Extract the [x, y] coordinate from the center of the cell holding the provided text.  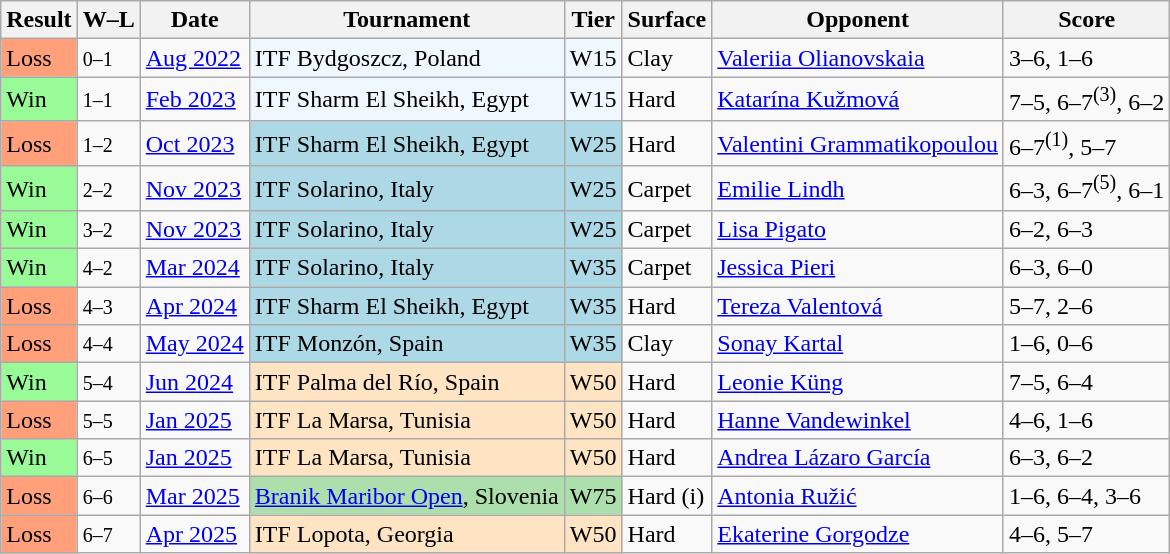
W75 [593, 496]
Result [39, 20]
6–2, 6–3 [1086, 230]
7–5, 6–4 [1086, 382]
1–1 [108, 100]
Jessica Pieri [858, 268]
Opponent [858, 20]
4–6, 1–6 [1086, 420]
6–7 [108, 534]
Hard (i) [667, 496]
Tournament [406, 20]
Katarína Kužmová [858, 100]
Leonie Küng [858, 382]
Tier [593, 20]
Surface [667, 20]
1–6, 6–4, 3–6 [1086, 496]
Andrea Lázaro García [858, 458]
Date [194, 20]
ITF Lopota, Georgia [406, 534]
Antonia Ružić [858, 496]
4–3 [108, 306]
Lisa Pigato [858, 230]
Branik Maribor Open, Slovenia [406, 496]
3–6, 1–6 [1086, 58]
Valentini Grammatikopoulou [858, 144]
Mar 2024 [194, 268]
2–2 [108, 188]
Valeriia Olianovskaia [858, 58]
May 2024 [194, 344]
4–2 [108, 268]
Score [1086, 20]
6–3, 6–2 [1086, 458]
3–2 [108, 230]
Hanne Vandewinkel [858, 420]
6–6 [108, 496]
5–4 [108, 382]
Tereza Valentová [858, 306]
5–5 [108, 420]
0–1 [108, 58]
Feb 2023 [194, 100]
Oct 2023 [194, 144]
1–6, 0–6 [1086, 344]
Sonay Kartal [858, 344]
5–7, 2–6 [1086, 306]
ITF Monzón, Spain [406, 344]
Apr 2025 [194, 534]
4–6, 5–7 [1086, 534]
6–3, 6–0 [1086, 268]
W–L [108, 20]
Jun 2024 [194, 382]
6–3, 6–7(5), 6–1 [1086, 188]
Ekaterine Gorgodze [858, 534]
Aug 2022 [194, 58]
4–4 [108, 344]
1–2 [108, 144]
6–5 [108, 458]
ITF Palma del Río, Spain [406, 382]
Mar 2025 [194, 496]
6–7(1), 5–7 [1086, 144]
7–5, 6–7(3), 6–2 [1086, 100]
Emilie Lindh [858, 188]
ITF Bydgoszcz, Poland [406, 58]
Apr 2024 [194, 306]
